From the cell containing the given text, extract its center point as (X, Y) coordinate. 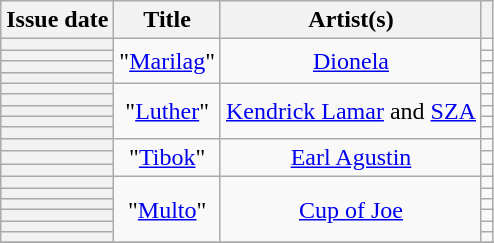
"Marilag" (168, 61)
Title (168, 20)
Issue date (58, 20)
"Multo" (168, 209)
Cup of Joe (350, 209)
Dionela (350, 61)
"Tibok" (168, 157)
Earl Agustin (350, 157)
Kendrick Lamar and SZA (350, 110)
Artist(s) (350, 20)
"Luther" (168, 110)
